Extract the (x, y) coordinate from the center of the cell holding the provided text.  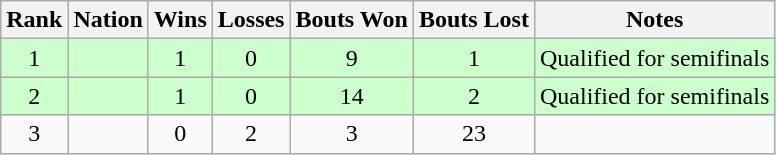
Losses (251, 20)
Bouts Lost (474, 20)
23 (474, 134)
Bouts Won (352, 20)
Nation (108, 20)
9 (352, 58)
Wins (180, 20)
Rank (34, 20)
Notes (654, 20)
14 (352, 96)
